Capture the cell that displays the provided text and extract its (X, Y) central coordinate. 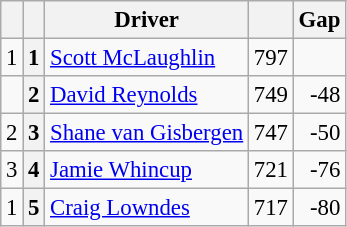
-80 (319, 208)
5 (34, 208)
747 (272, 133)
-50 (319, 133)
Jamie Whincup (147, 170)
Scott McLaughlin (147, 58)
749 (272, 95)
721 (272, 170)
Driver (147, 20)
Shane van Gisbergen (147, 133)
797 (272, 58)
-48 (319, 95)
717 (272, 208)
-76 (319, 170)
Craig Lowndes (147, 208)
4 (34, 170)
Gap (319, 20)
David Reynolds (147, 95)
